Find where the given text appears and provide that cell's center as (x, y) coordinate. 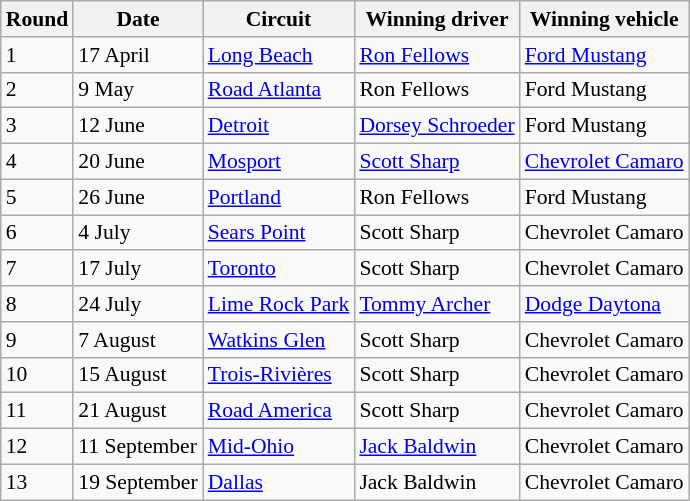
Lime Rock Park (279, 304)
Detroit (279, 126)
11 (38, 411)
9 May (138, 90)
Road Atlanta (279, 90)
20 June (138, 162)
11 September (138, 447)
12 (38, 447)
Circuit (279, 19)
7 (38, 269)
3 (38, 126)
Dodge Daytona (604, 304)
Dallas (279, 482)
5 (38, 197)
4 (38, 162)
17 July (138, 269)
2 (38, 90)
17 April (138, 55)
8 (38, 304)
Long Beach (279, 55)
Toronto (279, 269)
Sears Point (279, 233)
4 July (138, 233)
Tommy Archer (436, 304)
12 June (138, 126)
24 July (138, 304)
19 September (138, 482)
Winning vehicle (604, 19)
1 (38, 55)
10 (38, 375)
21 August (138, 411)
15 August (138, 375)
Round (38, 19)
Date (138, 19)
26 June (138, 197)
7 August (138, 340)
Trois-Rivières (279, 375)
Dorsey Schroeder (436, 126)
Watkins Glen (279, 340)
Mid-Ohio (279, 447)
Portland (279, 197)
Road America (279, 411)
13 (38, 482)
Mosport (279, 162)
9 (38, 340)
6 (38, 233)
Winning driver (436, 19)
